Locate the cell with the specified text and output its [X, Y] center coordinate. 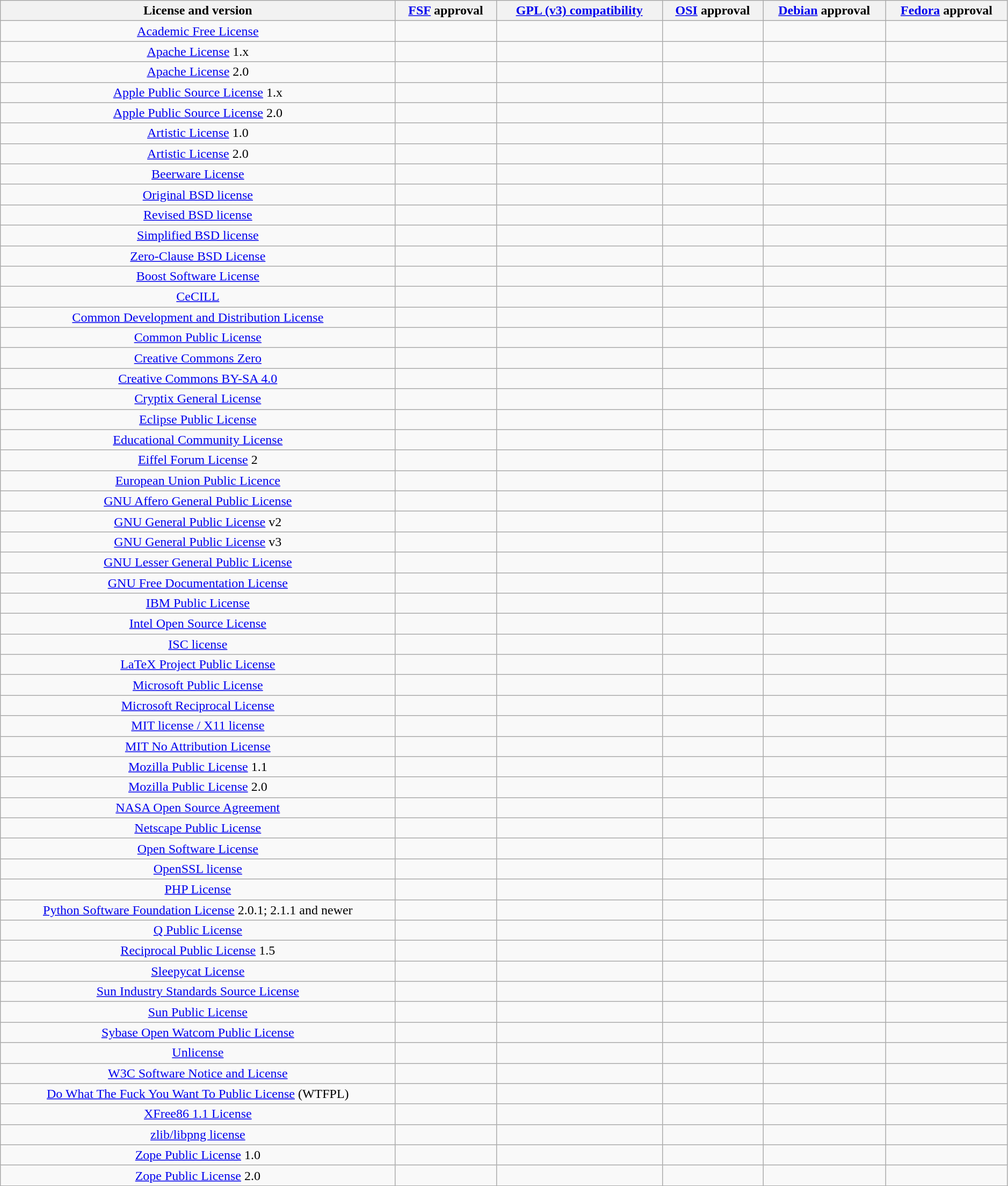
GNU Affero General Public License [198, 501]
Open Software License [198, 848]
zlib/libpng license [198, 1134]
GNU Free Documentation License [198, 583]
Original BSD license [198, 194]
ISC license [198, 644]
Common Public License [198, 338]
Zero-Clause BSD License [198, 256]
Artistic License 1.0 [198, 133]
FSF approval [446, 11]
Netscape Public License [198, 828]
Microsoft Reciprocal License [198, 705]
Reciprocal Public License 1.5 [198, 951]
Do What The Fuck You Want To Public License (WTFPL) [198, 1094]
MIT license / X11 license [198, 726]
Common Development and Distribution License [198, 317]
Boost Software License [198, 277]
Cryptix General License [198, 399]
Intel Open Source License [198, 624]
OpenSSL license [198, 869]
Sleepycat License [198, 971]
Beerware License [198, 174]
Sun Public License [198, 1012]
OSI approval [713, 11]
XFree86 1.1 License [198, 1114]
Q Public License [198, 930]
Zope Public License 2.0 [198, 1175]
Unlicense [198, 1053]
Educational Community License [198, 440]
Zope Public License 1.0 [198, 1155]
Mozilla Public License 2.0 [198, 787]
Apache License 1.x [198, 52]
MIT No Attribution License [198, 746]
PHP License [198, 889]
Revised BSD license [198, 215]
W3C Software Notice and License [198, 1073]
Creative Commons Zero [198, 358]
GNU General Public License v3 [198, 542]
GNU Lesser General Public License [198, 562]
Microsoft Public License [198, 685]
Mozilla Public License 1.1 [198, 767]
Eclipse Public License [198, 419]
Sun Industry Standards Source License [198, 992]
Apple Public Source License 2.0 [198, 113]
European Union Public Licence [198, 481]
NASA Open Source Agreement [198, 807]
IBM Public License [198, 603]
GNU General Public License v2 [198, 521]
Simplified BSD license [198, 235]
License and version [198, 11]
Python Software Foundation License 2.0.1; 2.1.1 and newer [198, 910]
Academic Free License [198, 31]
Apache License 2.0 [198, 72]
Creative Commons BY-SA 4.0 [198, 379]
CeCILL [198, 297]
Sybase Open Watcom Public License [198, 1032]
Eiffel Forum License 2 [198, 460]
Artistic License 2.0 [198, 154]
Apple Public Source License 1.x [198, 92]
Debian approval [824, 11]
GPL (v3) compatibility [579, 11]
LaTeX Project Public License [198, 665]
Fedora approval [947, 11]
